Provide the (X, Y) coordinate of the cell's center where the given text is located.  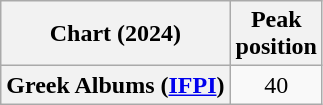
Chart (2024) (116, 34)
40 (276, 85)
Peakposition (276, 34)
Greek Albums (IFPI) (116, 85)
